Pinpoint the cell where the given text exists, returning its [x, y] midpoint coordinate. 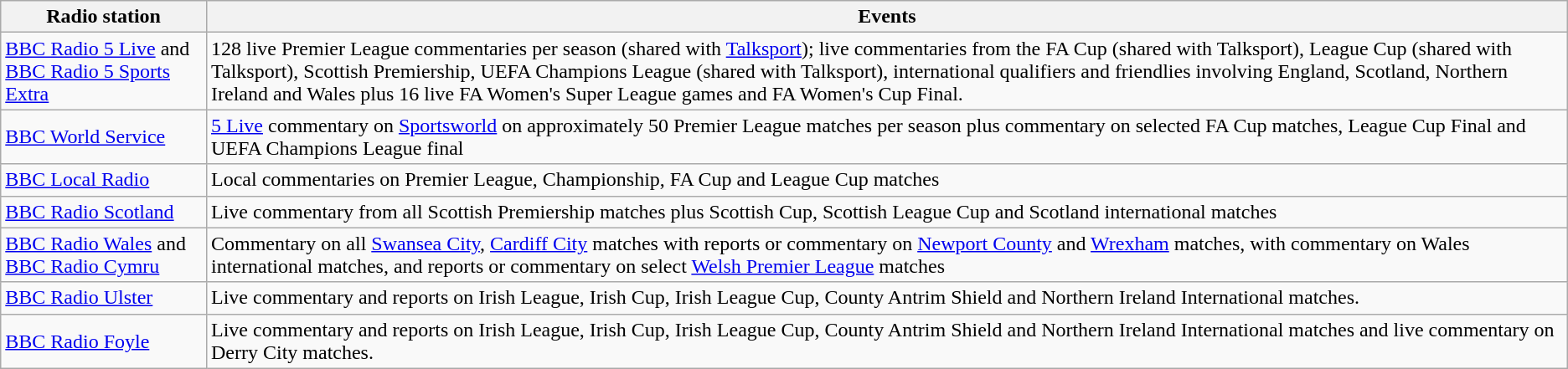
BBC Radio Wales and BBC Radio Cymru [104, 254]
Radio station [104, 17]
Events [886, 17]
BBC World Service [104, 137]
BBC Radio Foyle [104, 341]
Local commentaries on Premier League, Championship, FA Cup and League Cup matches [886, 180]
Live commentary from all Scottish Premiership matches plus Scottish Cup, Scottish League Cup and Scotland international matches [886, 212]
BBC Radio Scotland [104, 212]
BBC Local Radio [104, 180]
BBC Radio 5 Live and BBC Radio 5 Sports Extra [104, 71]
Live commentary and reports on Irish League, Irish Cup, Irish League Cup, County Antrim Shield and Northern Ireland International matches. [886, 298]
BBC Radio Ulster [104, 298]
